Capture the cell that displays the provided text and extract its (x, y) central coordinate. 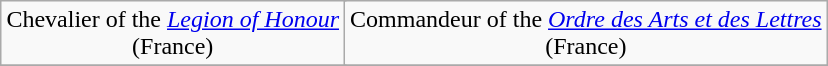
Chevalier of the Legion of Honour(France) (173, 34)
Commandeur of the Ordre des Arts et des Lettres(France) (586, 34)
